Search for the cell housing the specified text and yield its [X, Y] center coordinate. 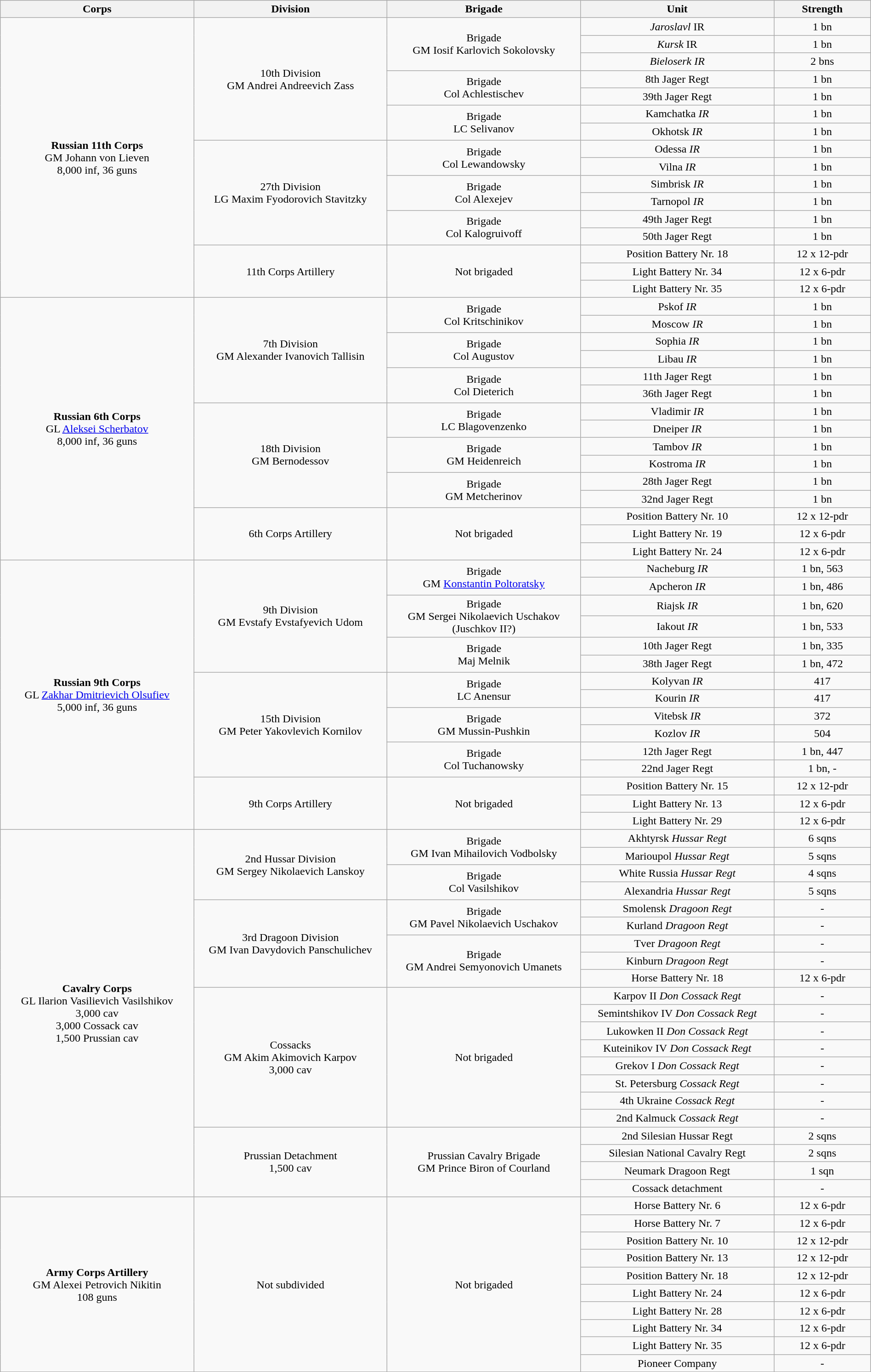
BrigadeGM Mussin-Pushkin [484, 725]
BrigadeCol Tuchanowsky [484, 760]
50th Jager Regt [677, 237]
1 bn, 533 [822, 627]
Light Battery Nr. 19 [677, 534]
49th Jager Regt [677, 219]
St. Petersburg Cossack Regt [677, 1083]
Strength [822, 9]
BrigadeCol Achlestischev [484, 88]
Position Battery Nr. 13 [677, 1258]
White Russia Hussar Regt [677, 873]
1 bn, 563 [822, 569]
Unit [677, 9]
Kinburn Dragoon Regt [677, 961]
Riajsk IR [677, 606]
Alexandria Hussar Regt [677, 891]
Tver Dragoon Regt [677, 943]
Pioneer Company [677, 1363]
8th Jager Regt [677, 79]
BrigadeGM Ivan Mihailovich Vodbolsky [484, 847]
1 bn, 472 [822, 663]
504 [822, 733]
6th Corps Artillery [290, 534]
11th Corps Artillery [290, 272]
Sophia IR [677, 341]
Smolensk Dragoon Regt [677, 908]
Cossack detachment [677, 1188]
Moscow IR [677, 324]
Iakout IR [677, 627]
39th Jager Regt [677, 96]
Kamchatka IR [677, 114]
Horse Battery Nr. 6 [677, 1206]
10th Jager Regt [677, 646]
Lukowken II Don Cossack Regt [677, 1031]
Prussian Cavalry BrigadeGM Prince Biron of Courland [484, 1162]
BrigadeCol Dieterich [484, 385]
BrigadeCol Kalogruivoff [484, 228]
Horse Battery Nr. 7 [677, 1223]
BrigadeGM Metcherinov [484, 490]
Odessa IR [677, 149]
Kozlov IR [677, 733]
3rd Dragoon DivisionGM Ivan Davydovich Panschulichev [290, 943]
7th DivisionGM Alexander Ivanovich Tallisin [290, 350]
1 sqn [822, 1171]
BrigadeMaj Melnik [484, 655]
Brigade [484, 9]
27th DivisionLG Maxim Fyodorovich Stavitzky [290, 193]
Division [290, 9]
Position Battery Nr. 15 [677, 786]
Grekov I Don Cossack Regt [677, 1066]
BrigadeGM Heidenreich [484, 455]
BrigadeGM Andrei Semyonovich Umanets [484, 961]
372 [822, 716]
28th Jager Regt [677, 481]
BrigadeCol Alexejev [484, 193]
Vilna IR [677, 166]
2nd Kalmuck Cossack Regt [677, 1118]
Light Battery Nr. 13 [677, 804]
BrigadeGM Iosif Karlovich Sokolovsky [484, 44]
2 bns [822, 62]
BrigadeGM Pavel Nikolaevich Uschakov [484, 917]
Simbrisk IR [677, 184]
BrigadeGM Sergei Nikolaevich Uschakov (Juschkov II?) [484, 616]
1 bn, 620 [822, 606]
18th DivisionGM Bernodessov [290, 455]
Tarnopol IR [677, 201]
BrigadeCol Kritschinikov [484, 315]
9th Corps Artillery [290, 803]
Kourin IR [677, 698]
Cavalry CorpsGL Ilarion Vasilievich Vasilshikov3,000 cav3,000 Cossack cav1,500 Prussian cav [97, 1014]
Bieloserk IR [677, 62]
38th Jager Regt [677, 663]
36th Jager Regt [677, 394]
BrigadeCol Vasilshikov [484, 882]
Russian 9th CorpsGL Zakhar Dmitrievich Olsufiev5,000 inf, 36 guns [97, 695]
Kurland Dragoon Regt [677, 926]
1 bn, 335 [822, 646]
Libau IR [677, 359]
Dneiper IR [677, 429]
Vladimir IR [677, 411]
Not subdivided [290, 1285]
32nd Jager Regt [677, 499]
Neumark Dragoon Regt [677, 1171]
2nd Hussar DivisionGM Sergey Nikolaevich Lanskoy [290, 865]
11th Jager Regt [677, 376]
Kursk IR [677, 44]
Kuteinikov IV Don Cossack Regt [677, 1048]
Karpov II Don Cossack Regt [677, 996]
Kolyvan IR [677, 681]
Prussian Detachment1,500 cav [290, 1162]
Light Battery Nr. 28 [677, 1310]
Horse Battery Nr. 18 [677, 978]
1 bn, 447 [822, 751]
Jaroslavl IR [677, 27]
Tambov IR [677, 446]
9th DivisionGM Evstafy Evstafyevich Udom [290, 616]
10th DivisionGM Andrei Andreevich Zass [290, 79]
Semintshikov IV Don Cossack Regt [677, 1013]
Pskof IR [677, 306]
Apcheron IR [677, 586]
BrigadeLC Anensur [484, 690]
1 bn, 486 [822, 586]
22nd Jager Regt [677, 768]
CossacksGM Akim Akimovich Karpov3,000 cav [290, 1057]
Akhtyrsk Hussar Regt [677, 839]
Russian 6th CorpsGL Aleksei Scherbatov8,000 inf, 36 guns [97, 429]
Nacheburg IR [677, 569]
Corps [97, 9]
Silesian National Cavalry Regt [677, 1153]
1 bn, - [822, 768]
4 sqns [822, 873]
Kostroma IR [677, 464]
Russian 11th CorpsGM Johann von Lieven8,000 inf, 36 guns [97, 158]
6 sqns [822, 839]
Army Corps ArtilleryGM Alexei Petrovich Nikitin108 guns [97, 1285]
BrigadeGM Konstantin Poltoratsky [484, 578]
BrigadeLC Blagovenzenko [484, 420]
Okhotsk IR [677, 131]
Marioupol Hussar Regt [677, 856]
BrigadeLC Selivanov [484, 123]
BrigadeCol Lewandowsky [484, 158]
15th DivisionGM Peter Yakovlevich Kornilov [290, 725]
Vitebsk IR [677, 716]
BrigadeCol Augustov [484, 350]
4th Ukraine Cossack Regt [677, 1101]
2nd Silesian Hussar Regt [677, 1136]
12th Jager Regt [677, 751]
Light Battery Nr. 29 [677, 821]
